Locate the cell with the specified text and output its [X, Y] center coordinate. 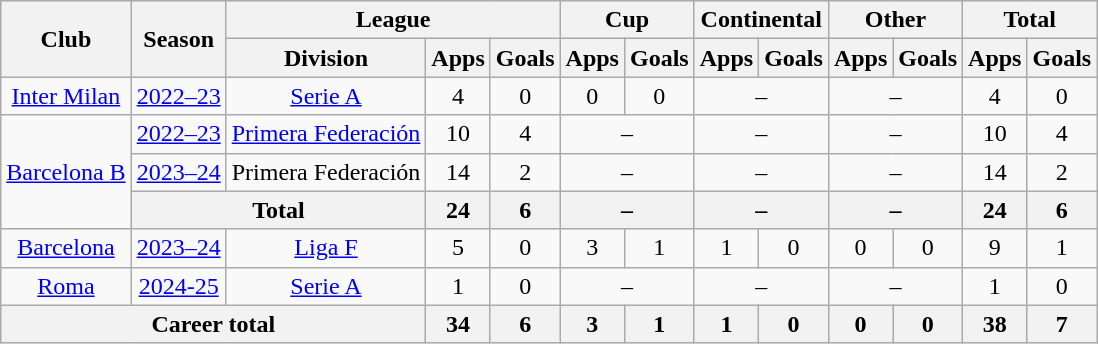
Club [66, 39]
Roma [66, 286]
League [393, 20]
5 [458, 248]
Liga F [326, 248]
Division [326, 58]
7 [1062, 324]
9 [995, 248]
34 [458, 324]
2024-25 [178, 286]
Barcelona [66, 248]
Other [895, 20]
38 [995, 324]
Inter Milan [66, 96]
Barcelona B [66, 172]
Cup [627, 20]
Continental [761, 20]
Season [178, 39]
Career total [214, 324]
